Detect which cell encompasses the target text, then output its [x, y] center coordinate. 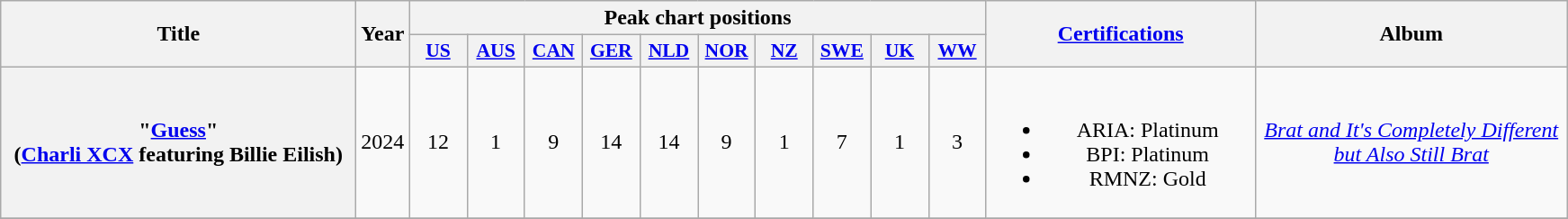
Certifications [1121, 34]
AUS [496, 51]
12 [438, 142]
Album [1411, 34]
ARIA: PlatinumBPI: PlatinumRMNZ: Gold [1121, 142]
Year [383, 34]
GER [611, 51]
WW [957, 51]
CAN [553, 51]
Title [178, 34]
7 [842, 142]
3 [957, 142]
NOR [727, 51]
NZ [784, 51]
2024 [383, 142]
SWE [842, 51]
UK [900, 51]
US [438, 51]
"Guess"(Charli XCX featuring Billie Eilish) [178, 142]
Peak chart positions [698, 18]
Brat and It's Completely Different but Also Still Brat [1411, 142]
NLD [668, 51]
